Locate the cell with the specified text and output its [X, Y] center coordinate. 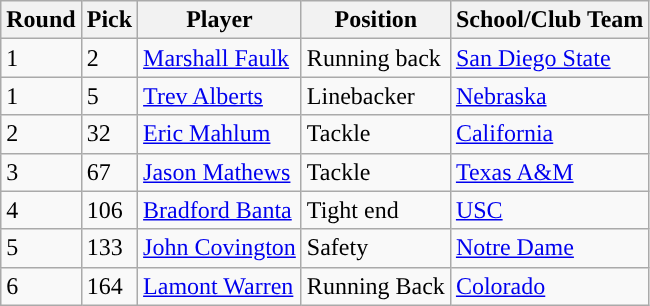
Lamont Warren [220, 286]
Running back [376, 58]
67 [109, 172]
Jason Mathews [220, 172]
32 [109, 134]
Linebacker [376, 96]
Trev Alberts [220, 96]
Bradford Banta [220, 210]
3 [41, 172]
106 [109, 210]
Position [376, 20]
164 [109, 286]
John Covington [220, 248]
Eric Mahlum [220, 134]
USC [549, 210]
133 [109, 248]
Pick [109, 20]
Tight end [376, 210]
Texas A&M [549, 172]
School/Club Team [549, 20]
Marshall Faulk [220, 58]
California [549, 134]
Notre Dame [549, 248]
Safety [376, 248]
Nebraska [549, 96]
6 [41, 286]
Round [41, 20]
San Diego State [549, 58]
Colorado [549, 286]
Running Back [376, 286]
Player [220, 20]
4 [41, 210]
